Find where the given text appears and provide that cell's center as (x, y) coordinate. 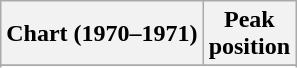
Chart (1970–1971) (102, 34)
Peak position (249, 34)
